Return (x, y) of the center of cell containing provided text 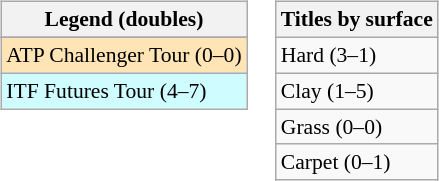
Legend (doubles) (124, 20)
ITF Futures Tour (4–7) (124, 91)
Hard (3–1) (357, 55)
Titles by surface (357, 20)
Carpet (0–1) (357, 162)
Grass (0–0) (357, 127)
Clay (1–5) (357, 91)
ATP Challenger Tour (0–0) (124, 55)
